Extract the [X, Y] coordinate from the center of the cell holding the provided text.  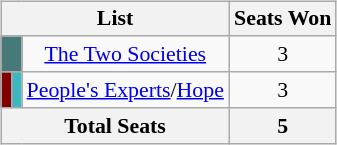
Total Seats [115, 126]
5 [282, 126]
The Two Societies [126, 54]
Seats Won [282, 19]
People's Experts/Hope [126, 90]
List [115, 19]
